Detect which cell encompasses the target text, then output its [X, Y] center coordinate. 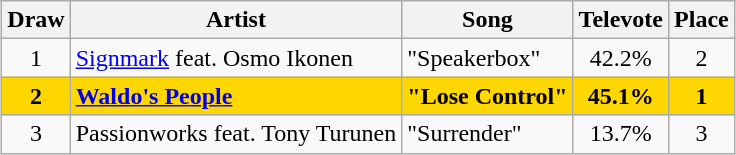
"Speakerbox" [488, 58]
Artist [236, 20]
Signmark feat. Osmo Ikonen [236, 58]
45.1% [620, 96]
"Surrender" [488, 134]
Draw [36, 20]
Televote [620, 20]
Song [488, 20]
Place [702, 20]
"Lose Control" [488, 96]
13.7% [620, 134]
42.2% [620, 58]
Passionworks feat. Tony Turunen [236, 134]
Waldo's People [236, 96]
